Return the [X, Y] coordinate for the center point of the cell that contains the specified text.  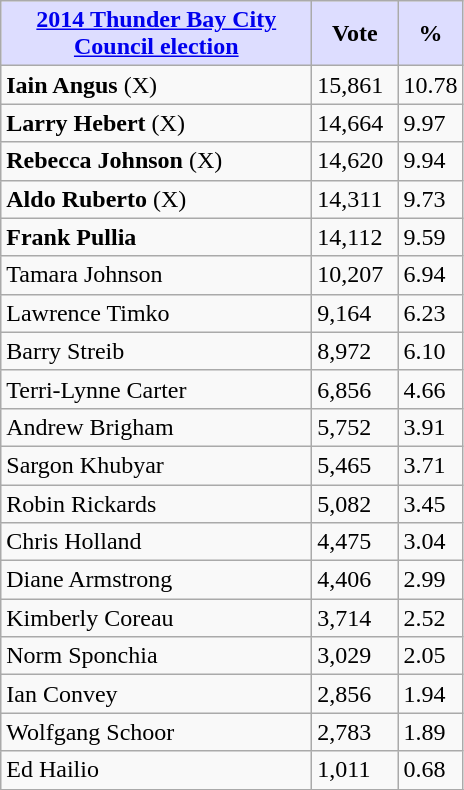
Iain Angus (X) [156, 85]
Vote [355, 34]
3.04 [430, 542]
14,311 [355, 199]
Lawrence Timko [156, 313]
14,664 [355, 123]
14,112 [355, 237]
4,475 [355, 542]
2.99 [430, 580]
0.68 [430, 770]
3,029 [355, 656]
9.59 [430, 237]
6.23 [430, 313]
1.89 [430, 732]
Robin Rickards [156, 503]
Sargon Khubyar [156, 465]
% [430, 34]
3.71 [430, 465]
Kimberly Coreau [156, 618]
2,856 [355, 694]
Barry Streib [156, 351]
10,207 [355, 275]
9.97 [430, 123]
Rebecca Johnson (X) [156, 161]
2014 Thunder Bay City Council election [156, 34]
6.94 [430, 275]
Larry Hebert (X) [156, 123]
4,406 [355, 580]
2.05 [430, 656]
9.94 [430, 161]
10.78 [430, 85]
15,861 [355, 85]
Terri-Lynne Carter [156, 389]
Ed Hailio [156, 770]
Diane Armstrong [156, 580]
Andrew Brigham [156, 427]
2,783 [355, 732]
Tamara Johnson [156, 275]
Norm Sponchia [156, 656]
14,620 [355, 161]
8,972 [355, 351]
Frank Pullia [156, 237]
1,011 [355, 770]
Ian Convey [156, 694]
6,856 [355, 389]
9.73 [430, 199]
3.91 [430, 427]
4.66 [430, 389]
5,082 [355, 503]
9,164 [355, 313]
Aldo Ruberto (X) [156, 199]
6.10 [430, 351]
1.94 [430, 694]
Chris Holland [156, 542]
2.52 [430, 618]
5,752 [355, 427]
3.45 [430, 503]
Wolfgang Schoor [156, 732]
5,465 [355, 465]
3,714 [355, 618]
